Identify which cell holds the provided text, then report its [x, y] central coordinate. 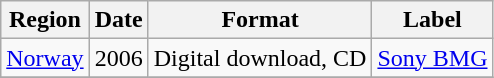
2006 [118, 58]
Date [118, 20]
Sony BMG [432, 58]
Region [45, 20]
Norway [45, 58]
Label [432, 20]
Digital download, CD [260, 58]
Format [260, 20]
